From the cell containing the given text, extract its center point as [x, y] coordinate. 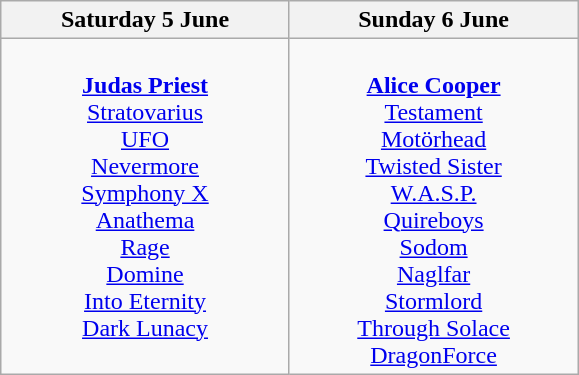
Sunday 6 June [434, 20]
Judas Priest Stratovarius UFO Nevermore Symphony X Anathema Rage Domine Into Eternity Dark Lunacy [146, 206]
Alice Cooper Testament Motörhead Twisted Sister W.A.S.P. Quireboys Sodom Naglfar Stormlord Through Solace DragonForce [434, 206]
Saturday 5 June [146, 20]
